Return [X, Y] of the center of cell containing provided text 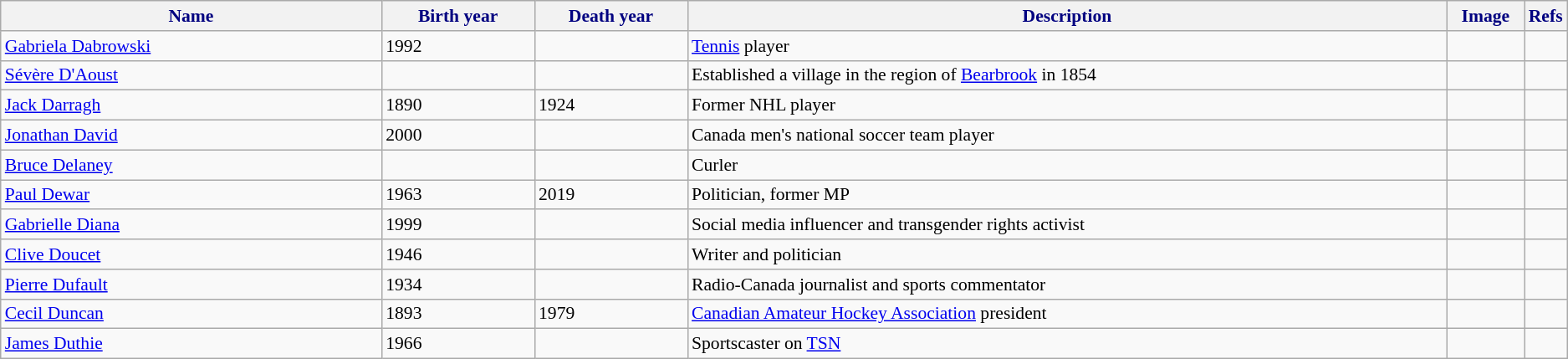
Gabrielle Diana [191, 225]
Canada men's national soccer team player [1067, 136]
2000 [458, 136]
1934 [458, 285]
Cecil Duncan [191, 314]
Tennis player [1067, 46]
Image [1485, 16]
1890 [458, 105]
1924 [610, 105]
1966 [458, 344]
Jack Darragh [191, 105]
Refs [1545, 16]
Radio-Canada journalist and sports commentator [1067, 285]
Pierre Dufault [191, 285]
Sportscaster on TSN [1067, 344]
Curler [1067, 165]
Bruce Delaney [191, 165]
Description [1067, 16]
James Duthie [191, 344]
Established a village in the region of Bearbrook in 1854 [1067, 75]
2019 [610, 195]
1893 [458, 314]
Former NHL player [1067, 105]
Clive Doucet [191, 254]
Gabriela Dabrowski [191, 46]
1992 [458, 46]
1999 [458, 225]
Sévère D'Aoust [191, 75]
Writer and politician [1067, 254]
Jonathan David [191, 136]
Canadian Amateur Hockey Association president [1067, 314]
Birth year [458, 16]
Death year [610, 16]
1979 [610, 314]
1963 [458, 195]
Paul Dewar [191, 195]
1946 [458, 254]
Politician, former MP [1067, 195]
Name [191, 16]
Social media influencer and transgender rights activist [1067, 225]
